Capture the cell that displays the provided text and extract its [X, Y] central coordinate. 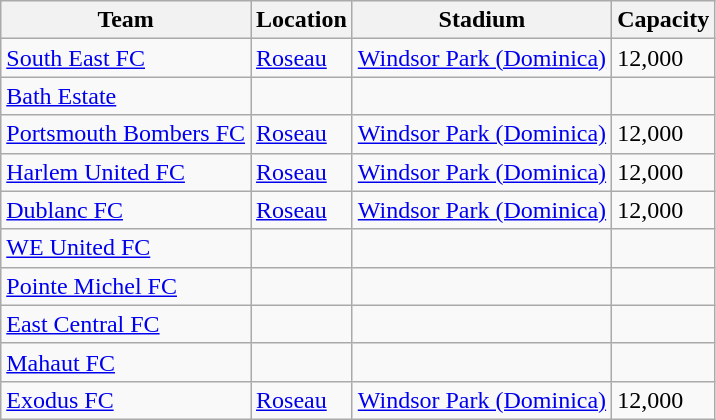
Harlem United FC [126, 172]
East Central FC [126, 324]
Exodus FC [126, 400]
WE United FC [126, 248]
Bath Estate [126, 96]
Pointe Michel FC [126, 286]
Team [126, 20]
South East FC [126, 58]
Stadium [482, 20]
Portsmouth Bombers FC [126, 134]
Mahaut FC [126, 362]
Capacity [664, 20]
Dublanc FC [126, 210]
Location [302, 20]
